Capture the cell that displays the provided text and extract its [X, Y] central coordinate. 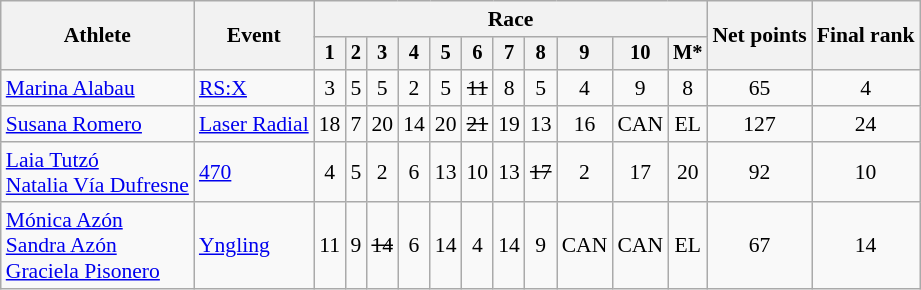
Mónica AzónSandra Azón Graciela Pisonero [98, 246]
Race [511, 19]
1 [330, 54]
92 [759, 172]
470 [254, 172]
Susana Romero [98, 124]
19 [509, 124]
Marina Alabau [98, 88]
21 [477, 124]
18 [330, 124]
Event [254, 36]
65 [759, 88]
127 [759, 124]
RS:X [254, 88]
M* [688, 54]
Laia TutzóNatalia Vía Dufresne [98, 172]
67 [759, 246]
24 [866, 124]
Net points [759, 36]
Yngling [254, 246]
Athlete [98, 36]
16 [585, 124]
Laser Radial [254, 124]
Final rank [866, 36]
